Find where the given text appears and provide that cell's center as [X, Y] coordinate. 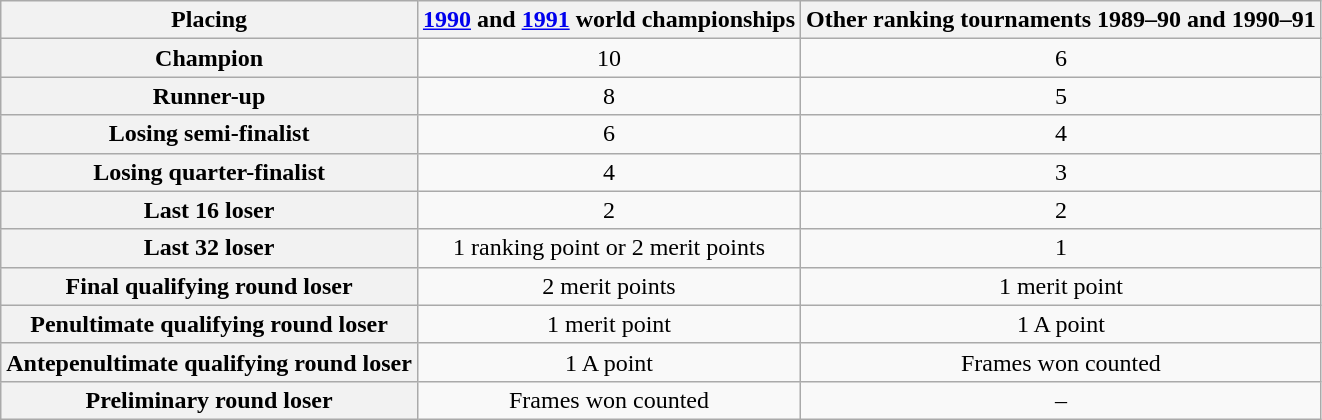
5 [1062, 96]
Preliminary round loser [210, 400]
10 [608, 58]
Losing semi-finalist [210, 134]
Penultimate qualifying round loser [210, 324]
Other ranking tournaments 1989–90 and 1990–91 [1062, 20]
8 [608, 96]
2 merit points [608, 286]
Final qualifying round loser [210, 286]
Placing [210, 20]
Antepenultimate qualifying round loser [210, 362]
Last 32 loser [210, 248]
1 [1062, 248]
3 [1062, 172]
Losing quarter-finalist [210, 172]
– [1062, 400]
Last 16 loser [210, 210]
1990 and 1991 world championships [608, 20]
Champion [210, 58]
Runner-up [210, 96]
1 ranking point or 2 merit points [608, 248]
